Provide the [X, Y] coordinate of the cell's center where the given text is located.  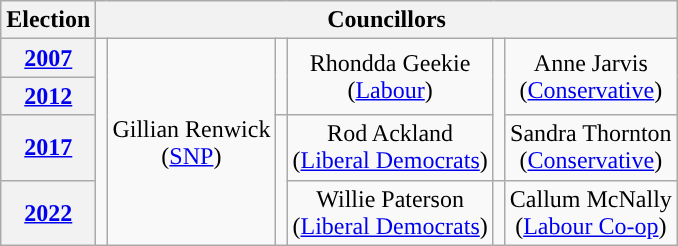
Sandra Thornton(Conservative) [590, 148]
Anne Jarvis(Conservative) [590, 77]
Election [48, 20]
2007 [48, 58]
2012 [48, 96]
Willie Paterson(Liberal Democrats) [390, 212]
Callum McNally(Labour Co-op) [590, 212]
2017 [48, 148]
2022 [48, 212]
Rhondda Geekie(Labour) [390, 77]
Councillors [387, 20]
Rod Ackland(Liberal Democrats) [390, 148]
Gillian Renwick(SNP) [192, 142]
